Return the (x, y) coordinate for the center point of the cell that contains the specified text.  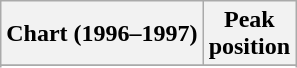
Chart (1996–1997) (102, 34)
Peakposition (249, 34)
